From the cell containing the given text, extract its center point as [x, y] coordinate. 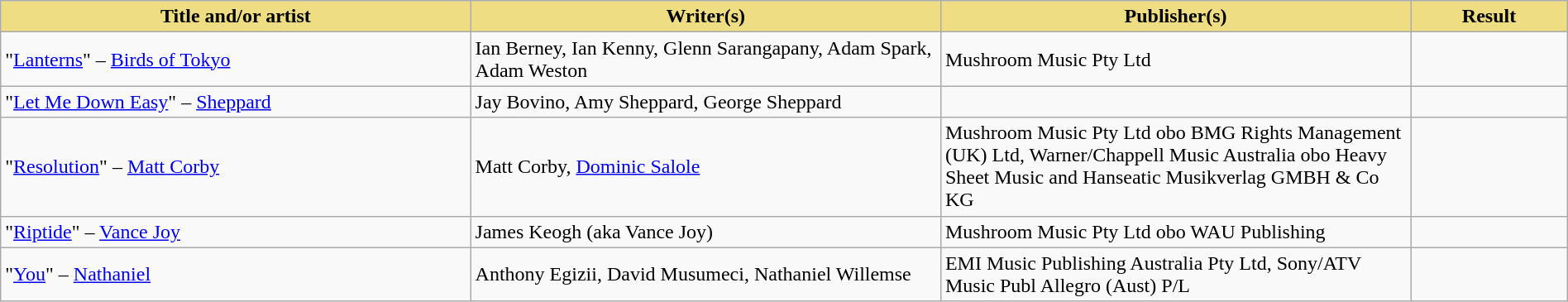
Anthony Egizii, David Musumeci, Nathaniel Willemse [705, 275]
Ian Berney, Ian Kenny, Glenn Sarangapany, Adam Spark, Adam Weston [705, 60]
Mushroom Music Pty Ltd [1175, 60]
Mushroom Music Pty Ltd obo WAU Publishing [1175, 232]
"Lanterns" – Birds of Tokyo [236, 60]
"Riptide" – Vance Joy [236, 232]
James Keogh (aka Vance Joy) [705, 232]
EMI Music Publishing Australia Pty Ltd, Sony/ATV Music Publ Allegro (Aust) P/L [1175, 275]
Jay Bovino, Amy Sheppard, George Sheppard [705, 102]
"You" – Nathaniel [236, 275]
Publisher(s) [1175, 17]
Matt Corby, Dominic Salole [705, 167]
Result [1489, 17]
Writer(s) [705, 17]
Title and/or artist [236, 17]
"Let Me Down Easy" – Sheppard [236, 102]
"Resolution" – Matt Corby [236, 167]
